Detect which cell encompasses the target text, then output its (X, Y) center coordinate. 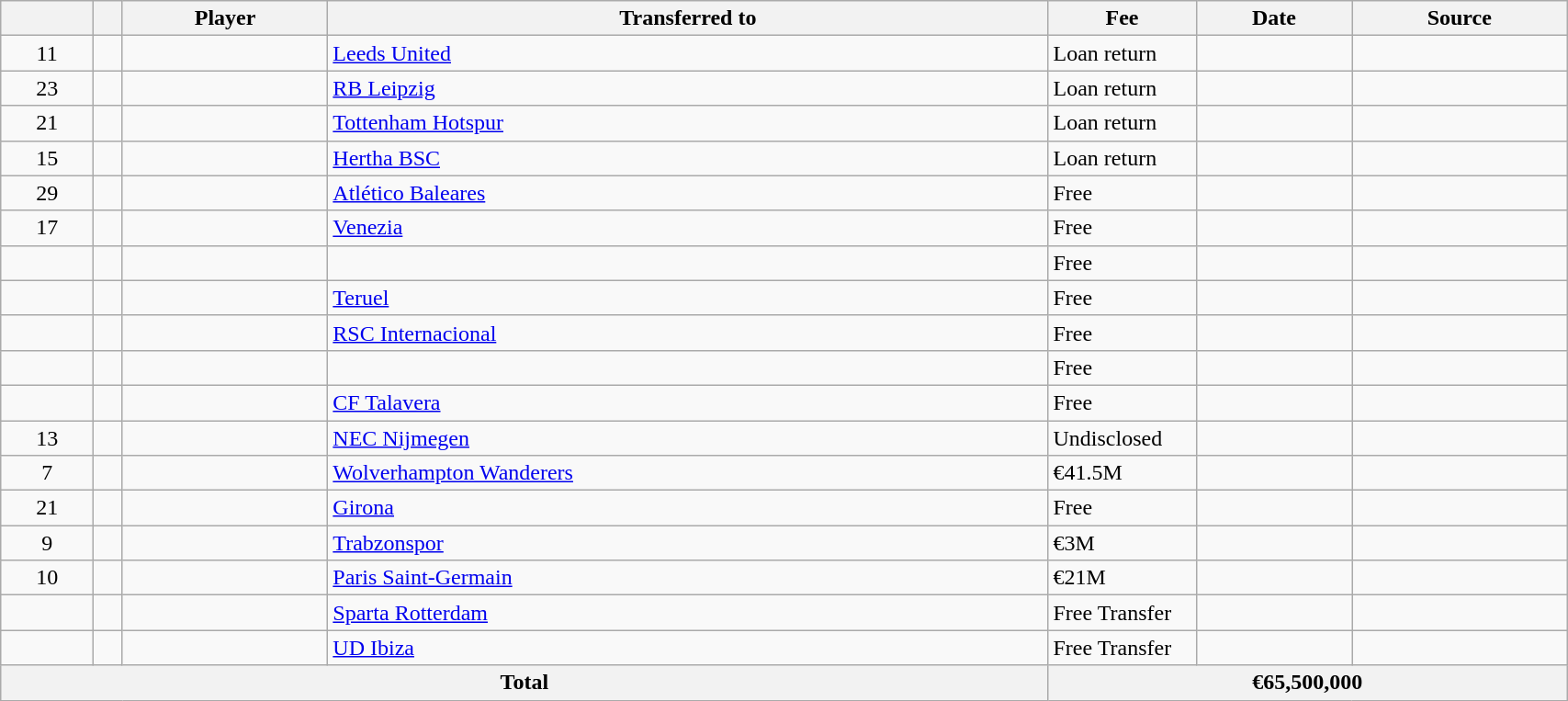
RB Leipzig (688, 88)
€3M (1122, 543)
Total (525, 683)
€65,500,000 (1308, 683)
€21M (1122, 578)
7 (48, 473)
Undisclosed (1122, 438)
29 (48, 193)
Hertha BSC (688, 158)
€41.5M (1122, 473)
Atlético Baleares (688, 193)
Leeds United (688, 53)
Date (1274, 18)
CF Talavera (688, 402)
17 (48, 228)
Paris Saint-Germain (688, 578)
Teruel (688, 298)
Trabzonspor (688, 543)
RSC Internacional (688, 333)
Fee (1122, 18)
10 (48, 578)
15 (48, 158)
Source (1460, 18)
NEC Nijmegen (688, 438)
Player (224, 18)
9 (48, 543)
Sparta Rotterdam (688, 613)
23 (48, 88)
Wolverhampton Wanderers (688, 473)
Tottenham Hotspur (688, 123)
Transferred to (688, 18)
Venezia (688, 228)
UD Ibiza (688, 648)
Girona (688, 508)
13 (48, 438)
11 (48, 53)
